Return (X, Y) of the center of cell containing provided text 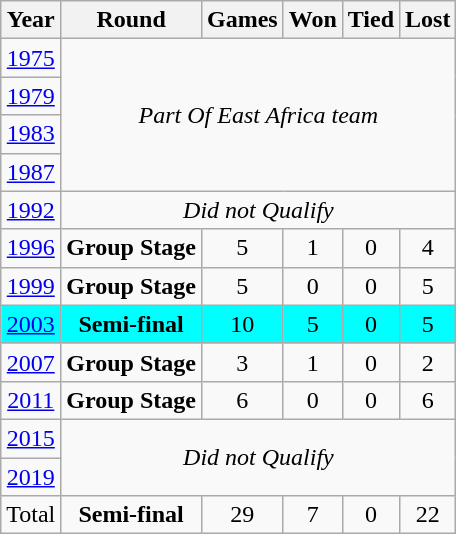
1987 (31, 172)
1975 (31, 58)
Won (312, 20)
Games (242, 20)
2007 (31, 362)
1983 (31, 134)
1996 (31, 248)
2 (428, 362)
Round (132, 20)
10 (242, 324)
2003 (31, 324)
2011 (31, 400)
Tied (370, 20)
1999 (31, 286)
7 (312, 515)
1992 (31, 210)
29 (242, 515)
2019 (31, 477)
Year (31, 20)
2015 (31, 438)
1979 (31, 96)
4 (428, 248)
22 (428, 515)
3 (242, 362)
Part Of East Africa team (258, 115)
Total (31, 515)
Lost (428, 20)
